From the cell containing the given text, extract its center point as [X, Y] coordinate. 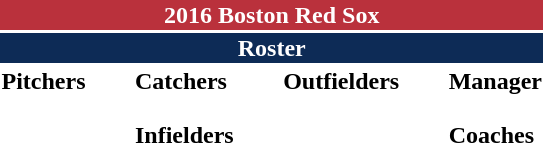
Roster [272, 48]
2016 Boston Red Sox [272, 15]
